Extract the (X, Y) coordinate from the center of the cell holding the provided text.  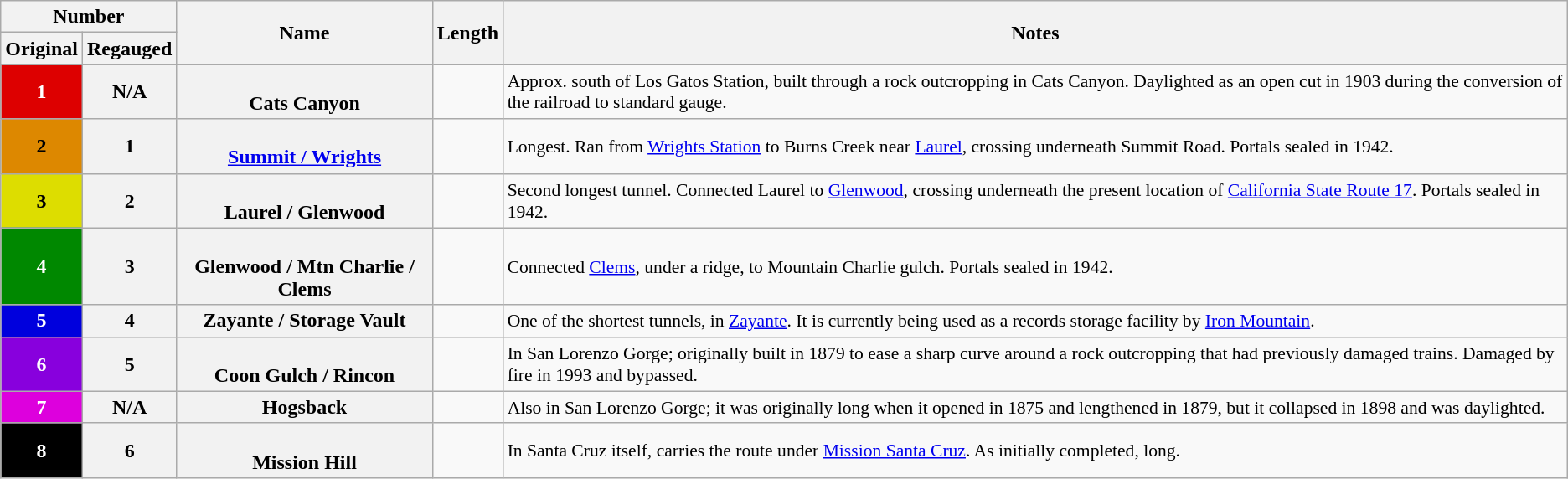
Regauged (129, 49)
Mission Hill (305, 451)
Zayante / Storage Vault (305, 321)
Connected Clems, under a ridge, to Mountain Charlie gulch. Portals sealed in 1942. (1035, 266)
Notes (1035, 33)
Hogsback (305, 407)
Also in San Lorenzo Gorge; it was originally long when it opened in 1875 and lengthened in 1879, but it collapsed in 1898 and was daylighted. (1035, 407)
Name (305, 33)
Summit / Wrights (305, 146)
Glenwood / Mtn Charlie / Clems (305, 266)
8 (42, 451)
Number (89, 17)
Length (467, 33)
7 (42, 407)
Original (42, 49)
Second longest tunnel. Connected Laurel to Glenwood, crossing underneath the present location of California State Route 17. Portals sealed in 1942. (1035, 201)
Longest. Ran from Wrights Station to Burns Creek near Laurel, crossing underneath Summit Road. Portals sealed in 1942. (1035, 146)
Coon Gulch / Rincon (305, 363)
One of the shortest tunnels, in Zayante. It is currently being used as a records storage facility by Iron Mountain. (1035, 321)
Laurel / Glenwood (305, 201)
Cats Canyon (305, 92)
In Santa Cruz itself, carries the route under Mission Santa Cruz. As initially completed, long. (1035, 451)
